Determine the (X, Y) coordinate at the center of the cell enclosing the given text.  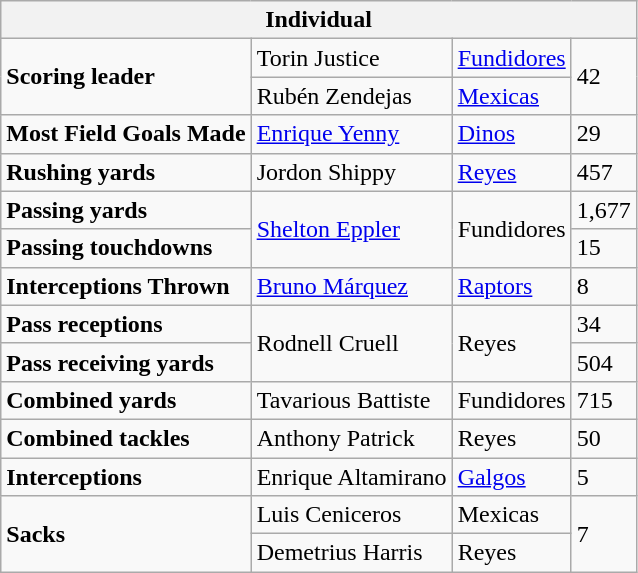
Raptors (512, 286)
8 (604, 286)
Individual (319, 20)
Rushing yards (126, 172)
Galgos (512, 477)
7 (604, 534)
42 (604, 77)
Passing yards (126, 210)
Enrique Yenny (352, 134)
Bruno Márquez (352, 286)
Luis Ceniceros (352, 515)
34 (604, 324)
1,677 (604, 210)
Rodnell Cruell (352, 343)
Torin Justice (352, 58)
Sacks (126, 534)
Anthony Patrick (352, 438)
Most Field Goals Made (126, 134)
Shelton Eppler (352, 229)
5 (604, 477)
715 (604, 400)
Tavarious Battiste (352, 400)
Rubén Zendejas (352, 96)
Pass receptions (126, 324)
Demetrius Harris (352, 553)
15 (604, 248)
457 (604, 172)
Jordon Shippy (352, 172)
Interceptions (126, 477)
Dinos (512, 134)
Scoring leader (126, 77)
29 (604, 134)
504 (604, 362)
Passing touchdowns (126, 248)
Enrique Altamirano (352, 477)
Pass receiving yards (126, 362)
Combined tackles (126, 438)
Combined yards (126, 400)
50 (604, 438)
Interceptions Thrown (126, 286)
